Search for the cell housing the specified text and yield its (x, y) center coordinate. 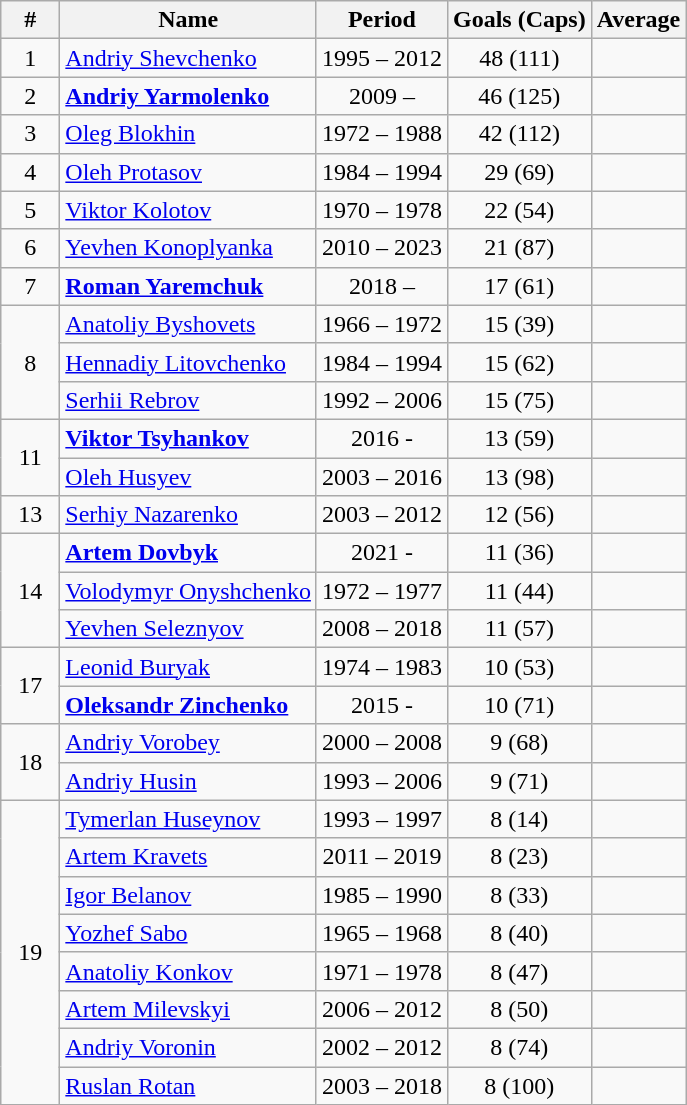
2011 – 2019 (382, 857)
2 (30, 96)
Igor Belanov (188, 895)
Andriy Vorobey (188, 743)
1995 – 2012 (382, 58)
2003 – 2016 (382, 477)
11 (57) (519, 629)
Oleg Blokhin (188, 134)
2009 – (382, 96)
17 (61) (519, 286)
10 (53) (519, 667)
8 (30, 362)
Yevhen Konoplyanka (188, 248)
Artem Milevskyi (188, 1009)
Andriy Voronin (188, 1047)
14 (30, 591)
21 (87) (519, 248)
8 (47) (519, 971)
2008 – 2018 (382, 629)
Viktor Kolotov (188, 210)
Anatoliy Byshovets (188, 324)
1985 – 1990 (382, 895)
17 (30, 686)
2015 - (382, 705)
8 (100) (519, 1085)
10 (71) (519, 705)
6 (30, 248)
1970 – 1978 (382, 210)
1972 – 1988 (382, 134)
15 (75) (519, 400)
9 (68) (519, 743)
2002 – 2012 (382, 1047)
13 (98) (519, 477)
1 (30, 58)
8 (23) (519, 857)
Hennadiy Litovchenko (188, 362)
1972 – 1977 (382, 591)
Volodymyr Onyshchenko (188, 591)
15 (39) (519, 324)
4 (30, 172)
2003 – 2012 (382, 515)
1993 – 1997 (382, 819)
Tymerlan Huseynov (188, 819)
Roman Yaremchuk (188, 286)
18 (30, 762)
3 (30, 134)
2006 – 2012 (382, 1009)
2003 – 2018 (382, 1085)
Goals (Caps) (519, 20)
Oleh Protasov (188, 172)
Serhiy Nazarenko (188, 515)
Oleh Husyev (188, 477)
11 (30, 457)
11 (36) (519, 553)
8 (14) (519, 819)
19 (30, 952)
7 (30, 286)
2018 – (382, 286)
46 (125) (519, 96)
1993 – 2006 (382, 781)
2000 – 2008 (382, 743)
Period (382, 20)
5 (30, 210)
8 (74) (519, 1047)
8 (33) (519, 895)
Name (188, 20)
Artem Dovbyk (188, 553)
13 (30, 515)
12 (56) (519, 515)
Andriy Yarmolenko (188, 96)
Leonid Buryak (188, 667)
22 (54) (519, 210)
11 (44) (519, 591)
8 (50) (519, 1009)
Average (638, 20)
13 (59) (519, 438)
2010 – 2023 (382, 248)
Oleksandr Zinchenko (188, 705)
1974 – 1983 (382, 667)
# (30, 20)
Serhii Rebrov (188, 400)
1971 – 1978 (382, 971)
2021 - (382, 553)
29 (69) (519, 172)
Artem Kravets (188, 857)
15 (62) (519, 362)
8 (40) (519, 933)
Andriy Shevchenko (188, 58)
Ruslan Rotan (188, 1085)
2016 - (382, 438)
Andriy Husin (188, 781)
42 (112) (519, 134)
Yozhef Sabo (188, 933)
1966 – 1972 (382, 324)
Anatoliy Konkov (188, 971)
1965 – 1968 (382, 933)
48 (111) (519, 58)
Yevhen Seleznyov (188, 629)
1992 – 2006 (382, 400)
9 (71) (519, 781)
Viktor Tsyhankov (188, 438)
